Pinpoint the cell where the given text exists, returning its [X, Y] midpoint coordinate. 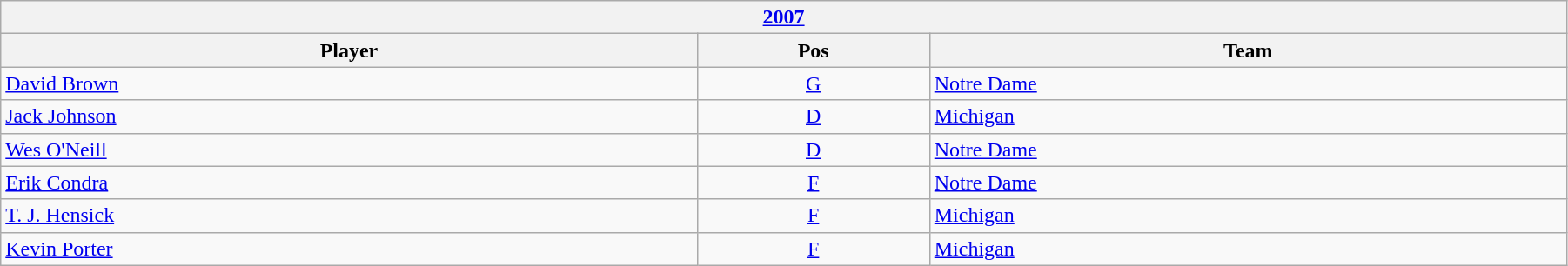
Erik Condra [349, 183]
Jack Johnson [349, 116]
Player [349, 50]
Pos [813, 50]
2007 [784, 17]
Wes O'Neill [349, 150]
Kevin Porter [349, 249]
David Brown [349, 83]
T. J. Hensick [349, 216]
G [813, 83]
Team [1248, 50]
